Capture the cell that displays the provided text and extract its (x, y) central coordinate. 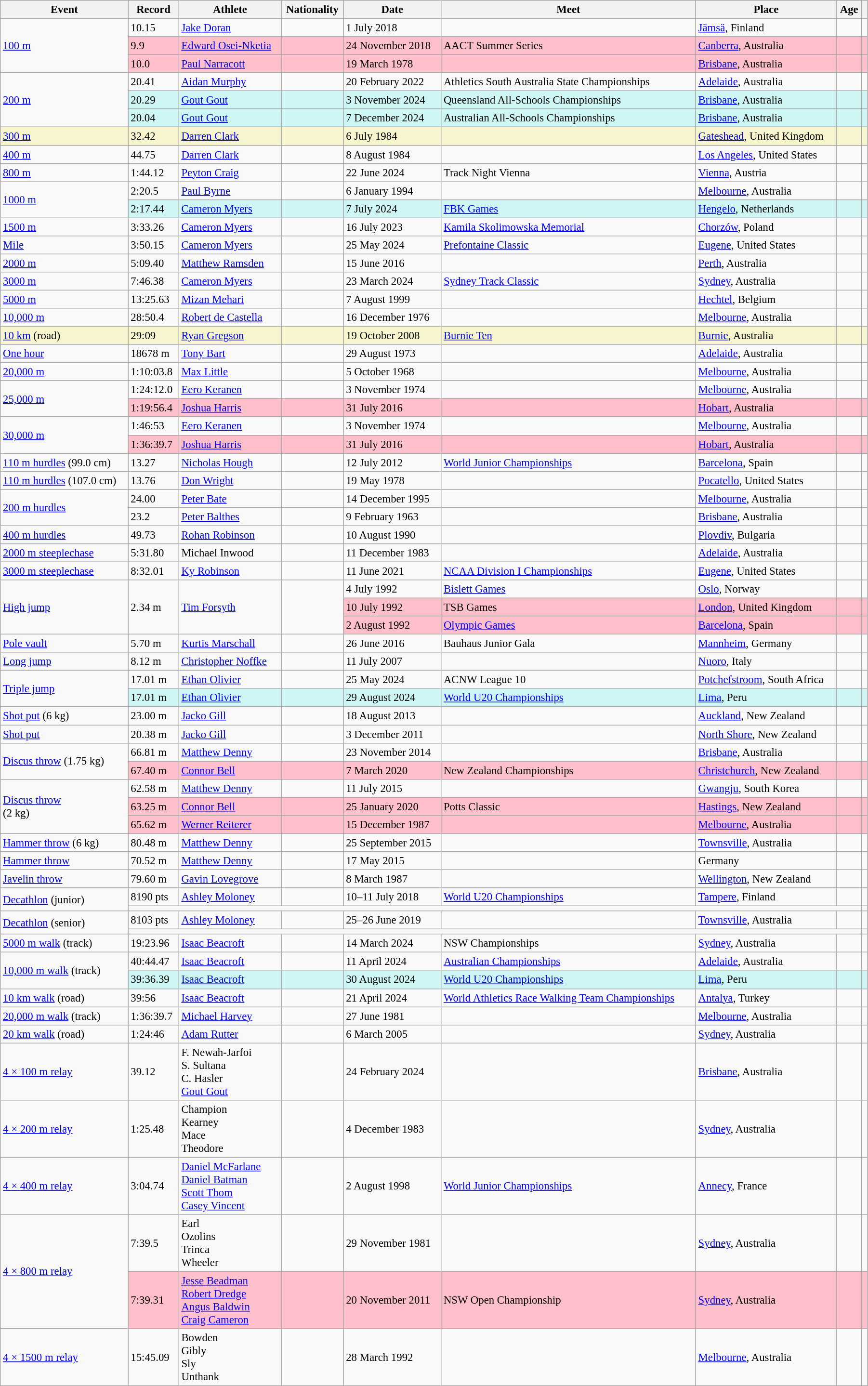
66.81 m (153, 752)
NSW Open Championship (568, 1300)
Ky Robinson (230, 571)
11 June 2021 (392, 571)
Don Wright (230, 480)
7 March 2020 (392, 770)
3:33.26 (153, 227)
23.00 m (153, 716)
20 km walk (road) (65, 1034)
7:46.38 (153, 281)
9 February 1963 (392, 517)
Hechtel, Belgium (766, 299)
10 km (road) (65, 336)
15 June 2016 (392, 263)
300 m (65, 136)
One hour (65, 354)
1000 m (65, 199)
65.62 m (153, 825)
Event (65, 10)
7:39.5 (153, 1243)
Peter Balthes (230, 517)
Age (849, 10)
1500 m (65, 227)
2000 m steeplechase (65, 553)
1:10:03.8 (153, 372)
23 March 2024 (392, 281)
Hammer throw (6 kg) (65, 843)
11 December 1983 (392, 553)
30 August 2024 (392, 980)
19 May 1978 (392, 480)
4 December 1983 (392, 1129)
8:32.01 (153, 571)
20 November 2011 (392, 1300)
400 m hurdles (65, 535)
25–26 June 2019 (392, 920)
Place (766, 10)
Mile (65, 245)
3000 m (65, 281)
4 July 1992 (392, 589)
400 m (65, 155)
15:45.09 (153, 1358)
Pocatello, United States (766, 480)
10,000 m walk (track) (65, 970)
13.76 (153, 480)
6 March 2005 (392, 1034)
Kamila Skolimowska Memorial (568, 227)
4 × 400 m relay (65, 1186)
20,000 m walk (track) (65, 1016)
2 August 1998 (392, 1186)
15 December 1987 (392, 825)
40:44.47 (153, 962)
Date (392, 10)
12 July 2012 (392, 462)
4 × 800 m relay (65, 1272)
10 August 1990 (392, 535)
Plovdiv, Bulgaria (766, 535)
2 August 1992 (392, 625)
Peyton Craig (230, 172)
23.2 (153, 517)
4 × 200 m relay (65, 1129)
8 March 1987 (392, 879)
Burnie, Australia (766, 336)
5000 m walk (track) (65, 943)
AACT Summer Series (568, 46)
Michael Harvey (230, 1016)
11 April 2024 (392, 962)
28:50.4 (153, 317)
Hastings, New Zealand (766, 806)
2.34 m (153, 607)
1:19:56.4 (153, 408)
200 m hurdles (65, 508)
22 June 2024 (392, 172)
16 December 1976 (392, 317)
Annecy, France (766, 1186)
10 km walk (road) (65, 998)
Hengelo, Netherlands (766, 209)
20 February 2022 (392, 82)
Australian Championships (568, 962)
Potts Classic (568, 806)
6 July 1984 (392, 136)
Antalya, Turkey (766, 998)
28 March 1992 (392, 1358)
17 May 2015 (392, 861)
Hammer throw (65, 861)
7 July 2024 (392, 209)
Oslo, Norway (766, 589)
7:39.31 (153, 1300)
Aidan Murphy (230, 82)
26 June 2016 (392, 644)
Max Little (230, 372)
Rohan Robinson (230, 535)
5.70 m (153, 644)
Discus throw (1.75 kg) (65, 761)
1:44.12 (153, 172)
Shot put (6 kg) (65, 716)
EarlOzolinsTrincaWheeler (230, 1243)
2:17.44 (153, 209)
Adam Rutter (230, 1034)
NCAA Division I Championships (568, 571)
Matthew Ramsden (230, 263)
32.42 (153, 136)
8190 pts (153, 897)
Javelin throw (65, 879)
2000 m (65, 263)
14 March 2024 (392, 943)
10.15 (153, 28)
6 January 1994 (392, 191)
25,000 m (65, 399)
Perth, Australia (766, 263)
Nicholas Hough (230, 462)
High jump (65, 607)
Prefontaine Classic (568, 245)
Mannheim, Germany (766, 644)
24.00 (153, 499)
Jämsä, Finland (766, 28)
Peter Bate (230, 499)
Nuoro, Italy (766, 661)
Gavin Lovegrove (230, 879)
70.52 m (153, 861)
F. Newah-JarfoiS. SultanaC. HaslerGout Gout (230, 1071)
Robert de Castella (230, 317)
Ryan Gregson (230, 336)
3 November 2024 (392, 100)
Jake Doran (230, 28)
Record (153, 10)
29 November 1981 (392, 1243)
Bislett Games (568, 589)
29:09 (153, 336)
ChampionKearneyMaceTheodore (230, 1129)
11 July 2007 (392, 661)
Pole vault (65, 644)
Paul Byrne (230, 191)
1:46:53 (153, 426)
10,000 m (65, 317)
19 October 2008 (392, 336)
3 December 2011 (392, 734)
79.60 m (153, 879)
1 July 2018 (392, 28)
20,000 m (65, 372)
BowdenGiblySlyUnthank (230, 1358)
5000 m (65, 299)
19 March 1978 (392, 64)
North Shore, New Zealand (766, 734)
Auckland, New Zealand (766, 716)
Sydney Track Classic (568, 281)
Christchurch, New Zealand (766, 770)
100 m (65, 46)
Jesse BeadmanRobert DredgeAngus BaldwinCraig Cameron (230, 1300)
Olympic Games (568, 625)
1:25.48 (153, 1129)
10 July 1992 (392, 607)
25 January 2020 (392, 806)
Decathlon (senior) (65, 923)
7 August 1999 (392, 299)
39.12 (153, 1071)
7 December 2024 (392, 118)
Meet (568, 10)
Track Night Vienna (568, 172)
19:23.96 (153, 943)
Gwangju, South Korea (766, 788)
21 April 2024 (392, 998)
8 August 1984 (392, 155)
14 December 1995 (392, 499)
Australian All-Schools Championships (568, 118)
Shot put (65, 734)
39:36.39 (153, 980)
Chorzów, Poland (766, 227)
13:25.63 (153, 299)
10.0 (153, 64)
FBK Games (568, 209)
18678 m (153, 354)
44.75 (153, 155)
Canberra, Australia (766, 46)
20.04 (153, 118)
20.38 m (153, 734)
Vienna, Austria (766, 172)
4 × 1500 m relay (65, 1358)
Wellington, New Zealand (766, 879)
16 July 2023 (392, 227)
11 July 2015 (392, 788)
Discus throw(2 kg) (65, 806)
27 June 1981 (392, 1016)
3000 m steeplechase (65, 571)
New Zealand Championships (568, 770)
Christopher Noffke (230, 661)
49.73 (153, 535)
5:09.40 (153, 263)
39:56 (153, 998)
20.41 (153, 82)
24 February 2024 (392, 1071)
29 August 2024 (392, 698)
4 × 100 m relay (65, 1071)
Tim Forsyth (230, 607)
ACNW League 10 (568, 680)
5 October 1968 (392, 372)
67.40 m (153, 770)
Potchefstroom, South Africa (766, 680)
Nationality (312, 10)
Tony Bart (230, 354)
Daniel McFarlaneDaniel BatmanScott ThomCasey Vincent (230, 1186)
Paul Narracott (230, 64)
1:24:46 (153, 1034)
Athletics South Australia State Championships (568, 82)
110 m hurdles (107.0 cm) (65, 480)
24 November 2018 (392, 46)
1:24:12.0 (153, 390)
Germany (766, 861)
13.27 (153, 462)
Gateshead, United Kingdom (766, 136)
Queensland All-Schools Championships (568, 100)
Werner Reiterer (230, 825)
62.58 m (153, 788)
Los Angeles, United States (766, 155)
TSB Games (568, 607)
Burnie Ten (568, 336)
80.48 m (153, 843)
63.25 m (153, 806)
10–11 July 2018 (392, 897)
18 August 2013 (392, 716)
29 August 1973 (392, 354)
Michael Inwood (230, 553)
800 m (65, 172)
9.9 (153, 46)
Kurtis Marschall (230, 644)
Tampere, Finland (766, 897)
3:50.15 (153, 245)
Mizan Mehari (230, 299)
8.12 m (153, 661)
Triple jump (65, 689)
Athlete (230, 10)
Edward Osei-Nketia (230, 46)
3:04.74 (153, 1186)
20.29 (153, 100)
Bauhaus Junior Gala (568, 644)
London, United Kingdom (766, 607)
World Athletics Race Walking Team Championships (568, 998)
30,000 m (65, 436)
23 November 2014 (392, 752)
25 September 2015 (392, 843)
2:20.5 (153, 191)
5:31.80 (153, 553)
Decathlon (junior) (65, 899)
Long jump (65, 661)
110 m hurdles (99.0 cm) (65, 462)
8103 pts (153, 920)
200 m (65, 100)
NSW Championships (568, 943)
